Pinpoint the cell where the given text exists, returning its [x, y] midpoint coordinate. 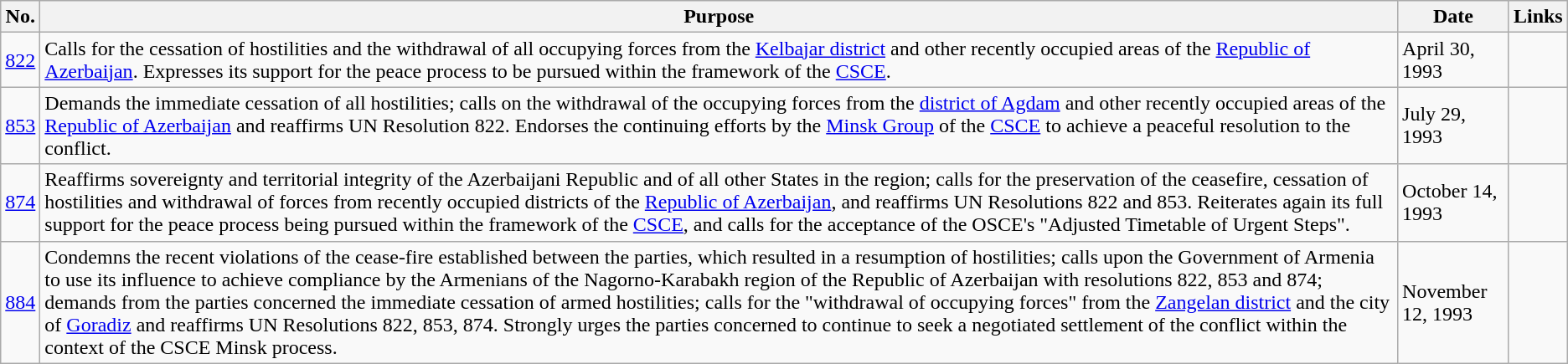
April 30, 1993 [1454, 60]
No. [20, 17]
July 29, 1993 [1454, 126]
874 [20, 203]
Links [1538, 17]
884 [20, 302]
853 [20, 126]
October 14, 1993 [1454, 203]
November 12, 1993 [1454, 302]
Purpose [719, 17]
Date [1454, 17]
822 [20, 60]
